Scan for the cell matching the given text and deliver its [x, y] coordinate at center. 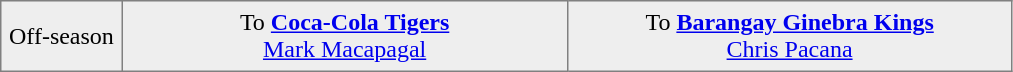
To Barangay Ginebra KingsChris Pacana [790, 36]
Off-season [62, 36]
To Coca-Cola TigersMark Macapagal [344, 36]
